Capture the cell that displays the provided text and extract its (X, Y) central coordinate. 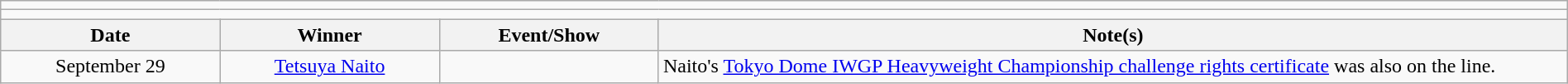
Event/Show (549, 35)
Note(s) (1113, 35)
September 29 (111, 67)
Date (111, 35)
Tetsuya Naito (329, 67)
Winner (329, 35)
Naito's Tokyo Dome IWGP Heavyweight Championship challenge rights certificate was also on the line. (1113, 67)
